Search for the cell housing the specified text and yield its [x, y] center coordinate. 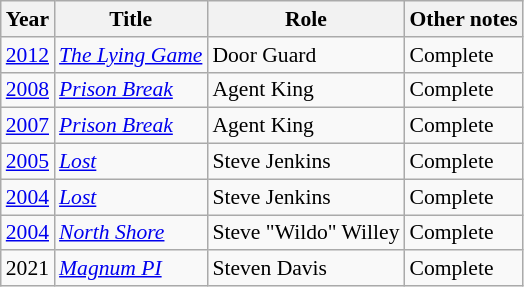
Magnum PI [130, 269]
Other notes [464, 19]
Title [130, 19]
Steven Davis [306, 269]
The Lying Game [130, 55]
Door Guard [306, 55]
North Shore [130, 233]
Steve "Wildo" Willey [306, 233]
2008 [28, 90]
2021 [28, 269]
2007 [28, 126]
2012 [28, 55]
Year [28, 19]
Role [306, 19]
2005 [28, 162]
